Return the [X, Y] coordinate for the center point of the cell that contains the specified text.  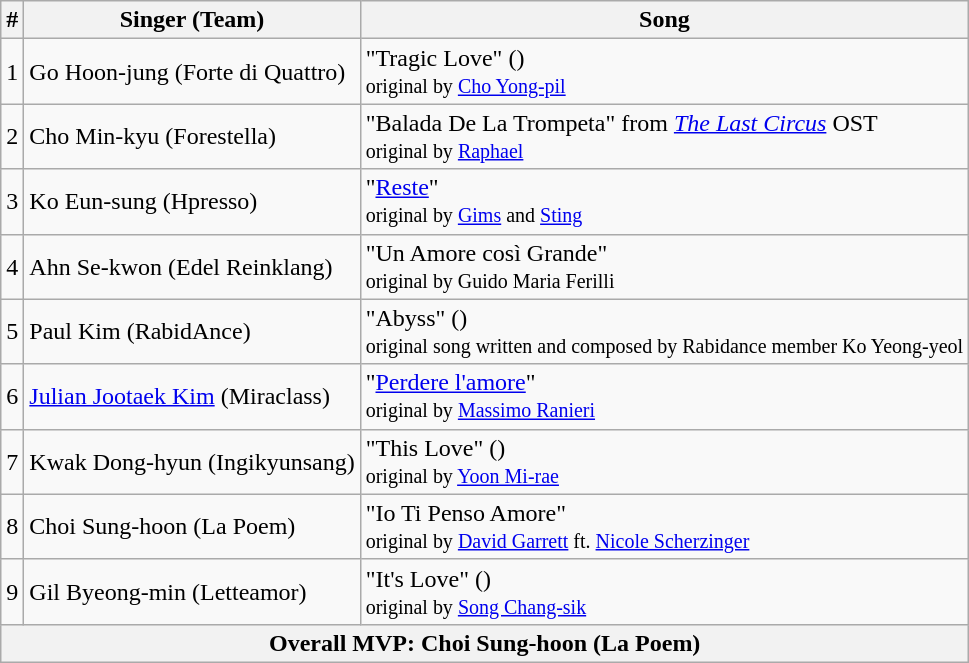
"Abyss" () original song written and composed by Rabidance member Ko Yeong-yeol [664, 332]
"Io Ti Penso Amore" original by David Garrett ft. Nicole Scherzinger [664, 526]
Go Hoon-jung (Forte di Quattro) [192, 72]
"Perdere l'amore" original by Massimo Ranieri [664, 396]
"This Love" () original by Yoon Mi-rae [664, 462]
Ko Eun-sung (Hpresso) [192, 202]
"Balada De La Trompeta" from The Last Circus OST original by Raphael [664, 136]
5 [12, 332]
1 [12, 72]
Singer (Team) [192, 20]
Julian Jootaek Kim (Miraclass) [192, 396]
7 [12, 462]
"Un Amore così Grande" original by Guido Maria Ferilli [664, 266]
Cho Min-kyu (Forestella) [192, 136]
Choi Sung-hoon (La Poem) [192, 526]
"Tragic Love" () original by Cho Yong-pil [664, 72]
"It's Love" () original by Song Chang-sik [664, 592]
3 [12, 202]
Song [664, 20]
Paul Kim (RabidAnce) [192, 332]
"Reste" original by Gims and Sting [664, 202]
Overall MVP: Choi Sung-hoon (La Poem) [485, 643]
4 [12, 266]
8 [12, 526]
Ahn Se-kwon (Edel Reinklang) [192, 266]
Gil Byeong-min (Letteamor) [192, 592]
9 [12, 592]
6 [12, 396]
2 [12, 136]
# [12, 20]
Kwak Dong-hyun (Ingikyunsang) [192, 462]
